For the text-containing cell, return its midpoint in [x, y] coordinate format. 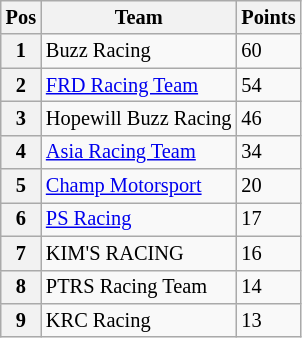
Pos [21, 17]
20 [268, 186]
8 [21, 287]
KIM'S RACING [138, 253]
34 [268, 152]
46 [268, 118]
17 [268, 219]
5 [21, 186]
7 [21, 253]
13 [268, 320]
Champ Motorsport [138, 186]
16 [268, 253]
Team [138, 17]
KRC Racing [138, 320]
Points [268, 17]
14 [268, 287]
Buzz Racing [138, 51]
Hopewill Buzz Racing [138, 118]
9 [21, 320]
60 [268, 51]
PS Racing [138, 219]
4 [21, 152]
PTRS Racing Team [138, 287]
3 [21, 118]
6 [21, 219]
FRD Racing Team [138, 85]
1 [21, 51]
54 [268, 85]
Asia Racing Team [138, 152]
2 [21, 85]
